Identify which cell holds the provided text, then report its [X, Y] central coordinate. 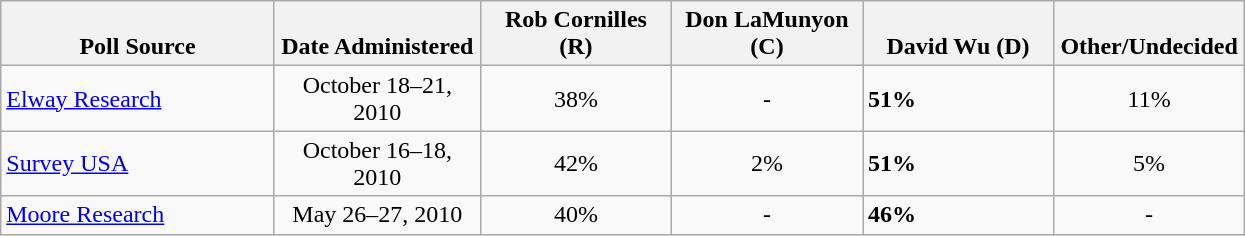
Moore Research [138, 215]
46% [958, 215]
2% [766, 164]
38% [576, 98]
Poll Source [138, 34]
Survey USA [138, 164]
Other/Undecided [1150, 34]
Don LaMunyon (C) [766, 34]
Date Administered [377, 34]
40% [576, 215]
October 16–18, 2010 [377, 164]
5% [1150, 164]
Rob Cornilles (R) [576, 34]
May 26–27, 2010 [377, 215]
October 18–21, 2010 [377, 98]
David Wu (D) [958, 34]
42% [576, 164]
Elway Research [138, 98]
11% [1150, 98]
